Pinpoint the cell where the given text exists, returning its [X, Y] midpoint coordinate. 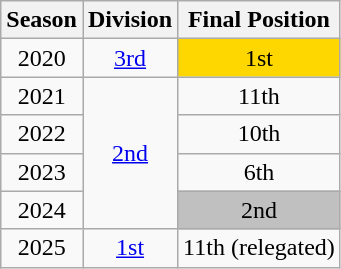
Division [130, 20]
2023 [42, 172]
2021 [42, 96]
2025 [42, 248]
11th (relegated) [260, 248]
2022 [42, 134]
11th [260, 96]
2020 [42, 58]
6th [260, 172]
3rd [130, 58]
Final Position [260, 20]
2024 [42, 210]
10th [260, 134]
Season [42, 20]
